Output the [x, y] coordinate of the center of the cell containing the given text.  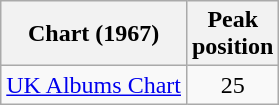
Chart (1967) [94, 34]
25 [232, 85]
Peakposition [232, 34]
UK Albums Chart [94, 85]
